Scan for the cell matching the given text and deliver its (X, Y) coordinate at center. 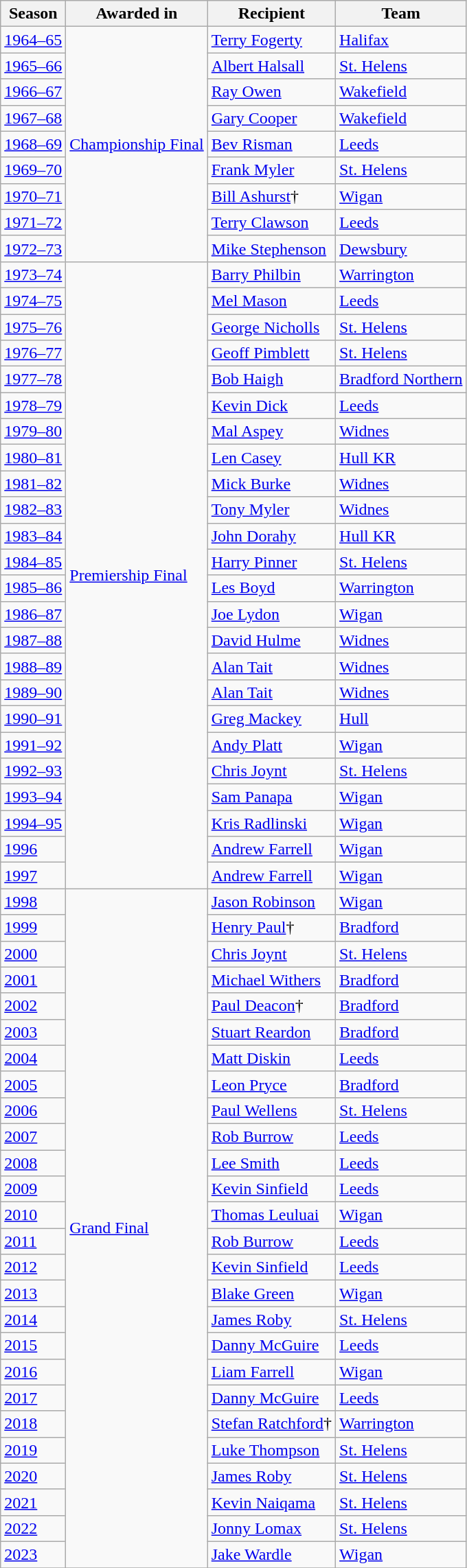
Paul Deacon† (271, 1006)
2020 (33, 1476)
1976–77 (33, 353)
Halifax (401, 40)
1984–85 (33, 562)
1980–81 (33, 458)
Kris Radlinski (271, 823)
1981–82 (33, 484)
1990–91 (33, 718)
1989–90 (33, 692)
1992–93 (33, 771)
1977–78 (33, 379)
1988–89 (33, 666)
1969–70 (33, 170)
Blake Green (271, 1294)
Greg Mackey (271, 718)
David Hulme (271, 640)
Terry Fogerty (271, 40)
Liam Farrell (271, 1372)
1997 (33, 876)
2021 (33, 1502)
1998 (33, 902)
Tony Myler (271, 510)
Leon Pryce (271, 1084)
Sam Panapa (271, 797)
Hull (401, 718)
Jonny Lomax (271, 1528)
1982–83 (33, 510)
Kevin Dick (271, 406)
2018 (33, 1424)
Frank Myler (271, 170)
1993–94 (33, 797)
2011 (33, 1241)
Bradford Northern (401, 379)
1987–88 (33, 640)
2004 (33, 1058)
1971–72 (33, 222)
Stuart Reardon (271, 1032)
1986–87 (33, 614)
Paul Wellens (271, 1110)
Mick Burke (271, 484)
1975–76 (33, 327)
1978–79 (33, 406)
1974–75 (33, 301)
2015 (33, 1346)
Gary Cooper (271, 118)
Les Boyd (271, 588)
1968–69 (33, 144)
2023 (33, 1554)
Henry Paul† (271, 928)
1973–74 (33, 274)
2014 (33, 1320)
1979–80 (33, 432)
1964–65 (33, 40)
2001 (33, 980)
Kevin Naiqama (271, 1502)
2016 (33, 1372)
Dewsbury (401, 248)
Bev Risman (271, 144)
Bill Ashurst† (271, 196)
2017 (33, 1398)
Terry Clawson (271, 222)
2000 (33, 954)
1965–66 (33, 66)
Harry Pinner (271, 562)
2006 (33, 1110)
Luke Thompson (271, 1450)
1970–71 (33, 196)
2010 (33, 1215)
John Dorahy (271, 536)
Lee Smith (271, 1163)
George Nicholls (271, 327)
Joe Lydon (271, 614)
1999 (33, 928)
2005 (33, 1084)
2003 (33, 1032)
Season (33, 14)
Grand Final (137, 1228)
Stefan Ratchford† (271, 1424)
2013 (33, 1294)
Michael Withers (271, 980)
1994–95 (33, 823)
Barry Philbin (271, 274)
Geoff Pimblett (271, 353)
Matt Diskin (271, 1058)
1983–84 (33, 536)
Mal Aspey (271, 432)
1991–92 (33, 745)
Recipient (271, 14)
Jake Wardle (271, 1554)
2022 (33, 1528)
2007 (33, 1136)
1966–67 (33, 92)
Ray Owen (271, 92)
1972–73 (33, 248)
Jason Robinson (271, 902)
Team (401, 14)
Bob Haigh (271, 379)
Albert Halsall (271, 66)
2009 (33, 1189)
2002 (33, 1006)
Awarded in (137, 14)
2019 (33, 1450)
Andy Platt (271, 745)
1996 (33, 850)
Len Casey (271, 458)
2008 (33, 1163)
2012 (33, 1267)
Championship Final (137, 144)
Mel Mason (271, 301)
Mike Stephenson (271, 248)
1985–86 (33, 588)
Premiership Final (137, 575)
Thomas Leuluai (271, 1215)
1967–68 (33, 118)
